Output the [x, y] coordinate of the center of the cell containing the given text.  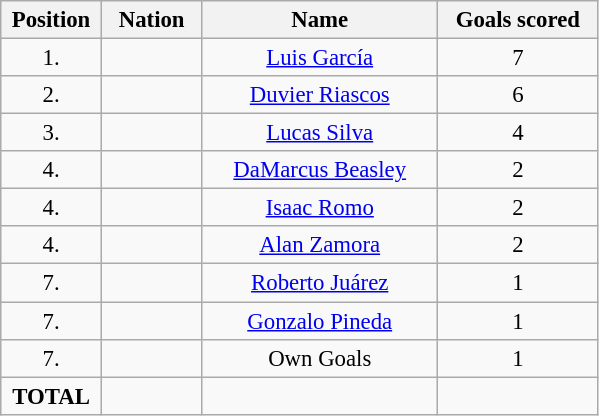
Gonzalo Pineda [320, 321]
Alan Zamora [320, 245]
Nation [152, 20]
1. [52, 58]
Luis García [320, 58]
Lucas Silva [320, 133]
4 [518, 133]
Name [320, 20]
Own Goals [320, 358]
7 [518, 58]
TOTAL [52, 396]
Isaac Romo [320, 208]
DaMarcus Beasley [320, 170]
Position [52, 20]
Duvier Riascos [320, 95]
3. [52, 133]
Goals scored [518, 20]
Roberto Juárez [320, 283]
6 [518, 95]
2. [52, 95]
